Identify which cell holds the provided text, then report its (x, y) central coordinate. 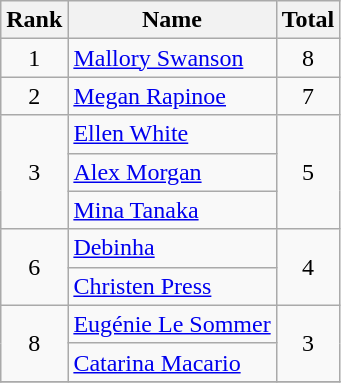
Debinha (172, 248)
Eugénie Le Sommer (172, 324)
7 (308, 96)
Name (172, 20)
Mallory Swanson (172, 58)
Megan Rapinoe (172, 96)
Rank (34, 20)
Catarina Macario (172, 362)
1 (34, 58)
5 (308, 172)
Total (308, 20)
Ellen White (172, 134)
Alex Morgan (172, 172)
2 (34, 96)
4 (308, 267)
Christen Press (172, 286)
Mina Tanaka (172, 210)
6 (34, 267)
